Return [x, y] of the center of cell containing provided text 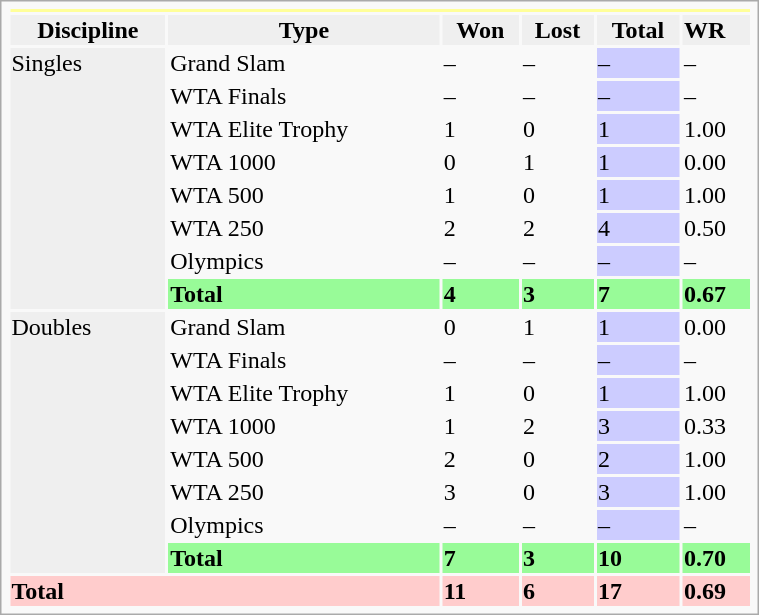
Discipline [88, 30]
Lost [557, 30]
6 [557, 591]
0.67 [716, 294]
10 [638, 558]
Type [304, 30]
11 [480, 591]
WR [716, 30]
0.69 [716, 591]
Singles [88, 178]
17 [638, 591]
Doubles [88, 442]
Won [480, 30]
0.50 [716, 228]
0.33 [716, 426]
0.70 [716, 558]
